Capture the cell that displays the provided text and extract its (x, y) central coordinate. 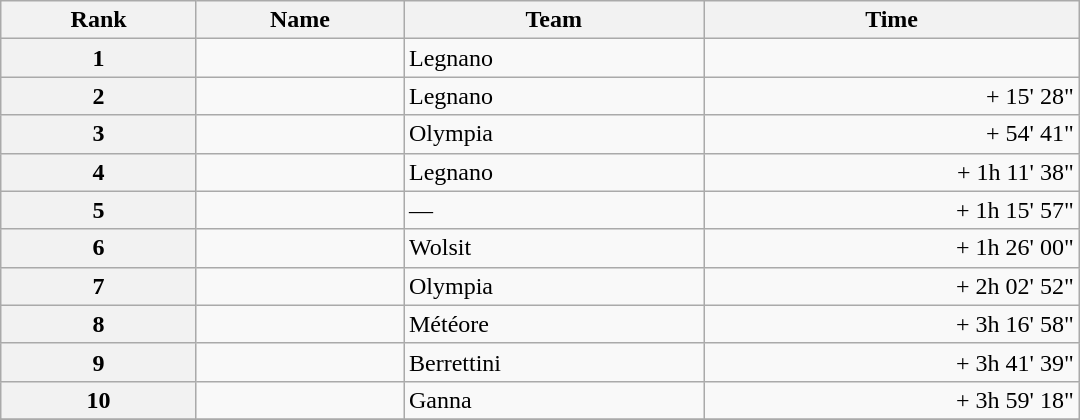
Météore (554, 324)
+ 2h 02' 52" (892, 286)
Time (892, 20)
Wolsit (554, 248)
Name (300, 20)
Ganna (554, 400)
+ 3h 16' 58" (892, 324)
9 (99, 362)
Team (554, 20)
3 (99, 134)
8 (99, 324)
— (554, 210)
4 (99, 172)
5 (99, 210)
Berrettini (554, 362)
+ 3h 41' 39" (892, 362)
+ 1h 11' 38" (892, 172)
7 (99, 286)
6 (99, 248)
+ 15' 28" (892, 96)
+ 1h 15' 57" (892, 210)
+ 54' 41" (892, 134)
2 (99, 96)
Rank (99, 20)
+ 3h 59' 18" (892, 400)
+ 1h 26' 00" (892, 248)
10 (99, 400)
1 (99, 58)
